Identify which cell holds the provided text, then report its [X, Y] central coordinate. 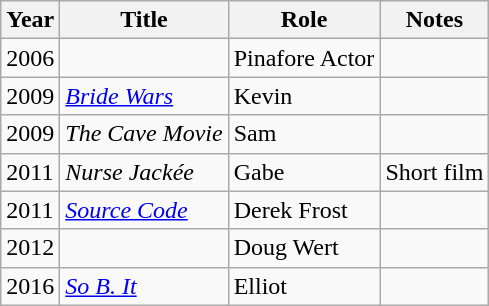
Kevin [304, 96]
Title [144, 20]
The Cave Movie [144, 134]
Sam [304, 134]
2012 [30, 248]
Role [304, 20]
So B. It [144, 286]
2006 [30, 58]
Elliot [304, 286]
Notes [434, 20]
Gabe [304, 172]
Nurse Jackée [144, 172]
Pinafore Actor [304, 58]
Year [30, 20]
Doug Wert [304, 248]
Bride Wars [144, 96]
Source Code [144, 210]
Short film [434, 172]
Derek Frost [304, 210]
2016 [30, 286]
